Provide the [x, y] coordinate of the cell's center where the given text is located.  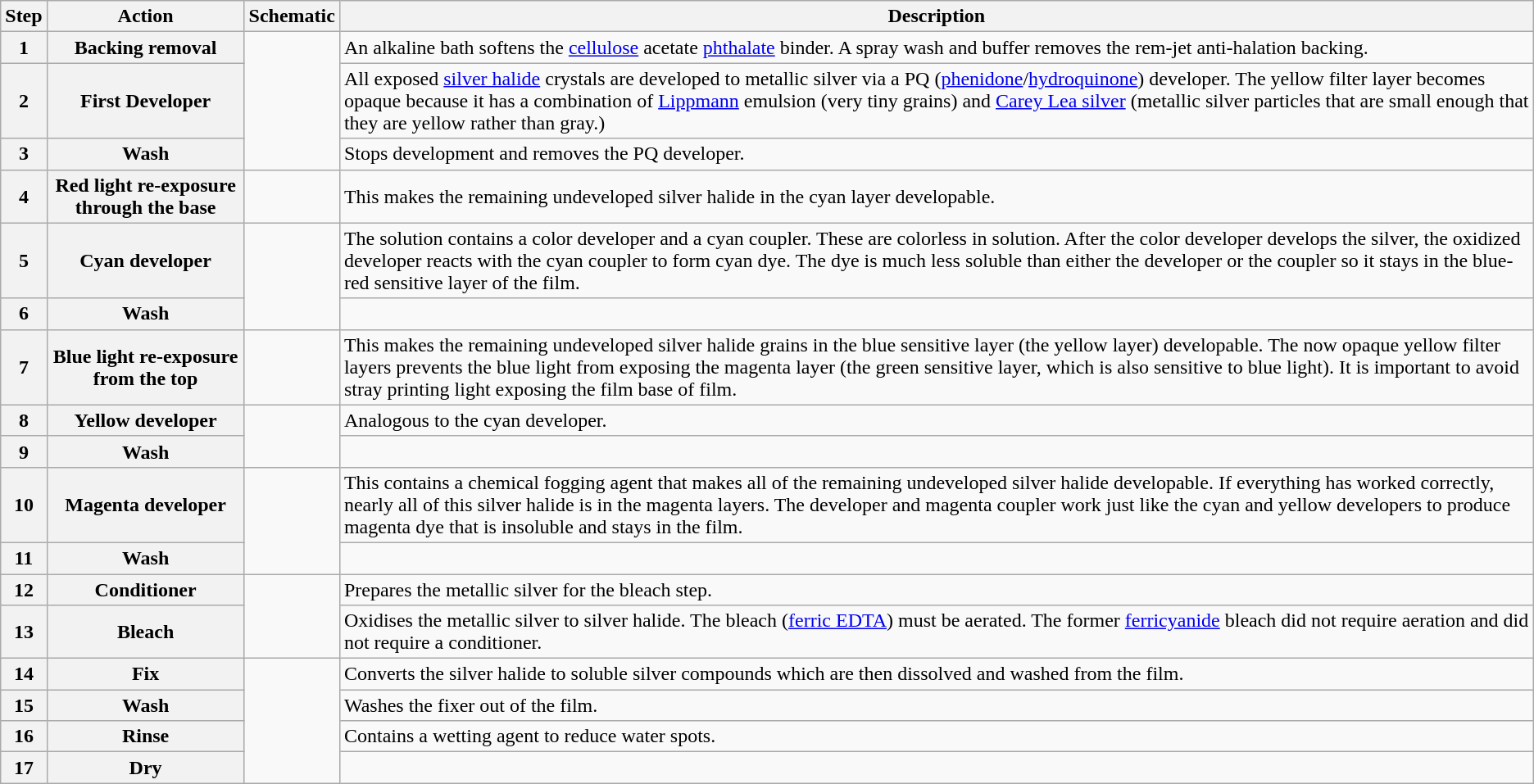
Backing removal [146, 48]
12 [24, 589]
First Developer [146, 101]
Converts the silver halide to soluble silver compounds which are then dissolved and washed from the film. [936, 674]
Magenta developer [146, 505]
15 [24, 705]
Analogous to the cyan developer. [936, 420]
17 [24, 768]
Action [146, 16]
Contains a wetting agent to reduce water spots. [936, 736]
4 [24, 197]
2 [24, 101]
13 [24, 632]
An alkaline bath softens the cellulose acetate phthalate binder. A spray wash and buffer removes the rem-jet anti-halation backing. [936, 48]
Schematic [292, 16]
Blue light re-exposure from the top [146, 367]
14 [24, 674]
11 [24, 558]
Yellow developer [146, 420]
8 [24, 420]
7 [24, 367]
This makes the remaining undeveloped silver halide in the cyan layer developable. [936, 197]
Fix [146, 674]
Description [936, 16]
Stops development and removes the PQ developer. [936, 154]
Conditioner [146, 589]
9 [24, 451]
Bleach [146, 632]
Washes the fixer out of the film. [936, 705]
16 [24, 736]
Rinse [146, 736]
3 [24, 154]
6 [24, 314]
Red light re-exposure through the base [146, 197]
Prepares the metallic silver for the bleach step. [936, 589]
Cyan developer [146, 261]
Dry [146, 768]
Step [24, 16]
10 [24, 505]
1 [24, 48]
5 [24, 261]
